From the cell containing the given text, extract its center point as [x, y] coordinate. 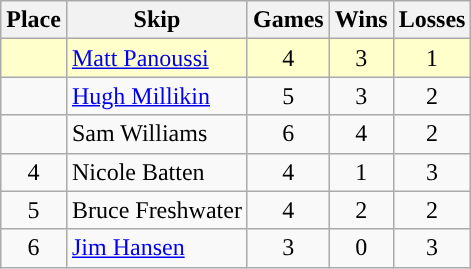
Sam Williams [156, 134]
Jim Hansen [156, 248]
Skip [156, 20]
0 [361, 248]
Matt Panoussi [156, 58]
Games [288, 20]
Wins [361, 20]
Losses [432, 20]
Bruce Freshwater [156, 210]
Hugh Millikin [156, 96]
Nicole Batten [156, 172]
Place [34, 20]
